Pinpoint the cell where the given text exists, returning its [X, Y] midpoint coordinate. 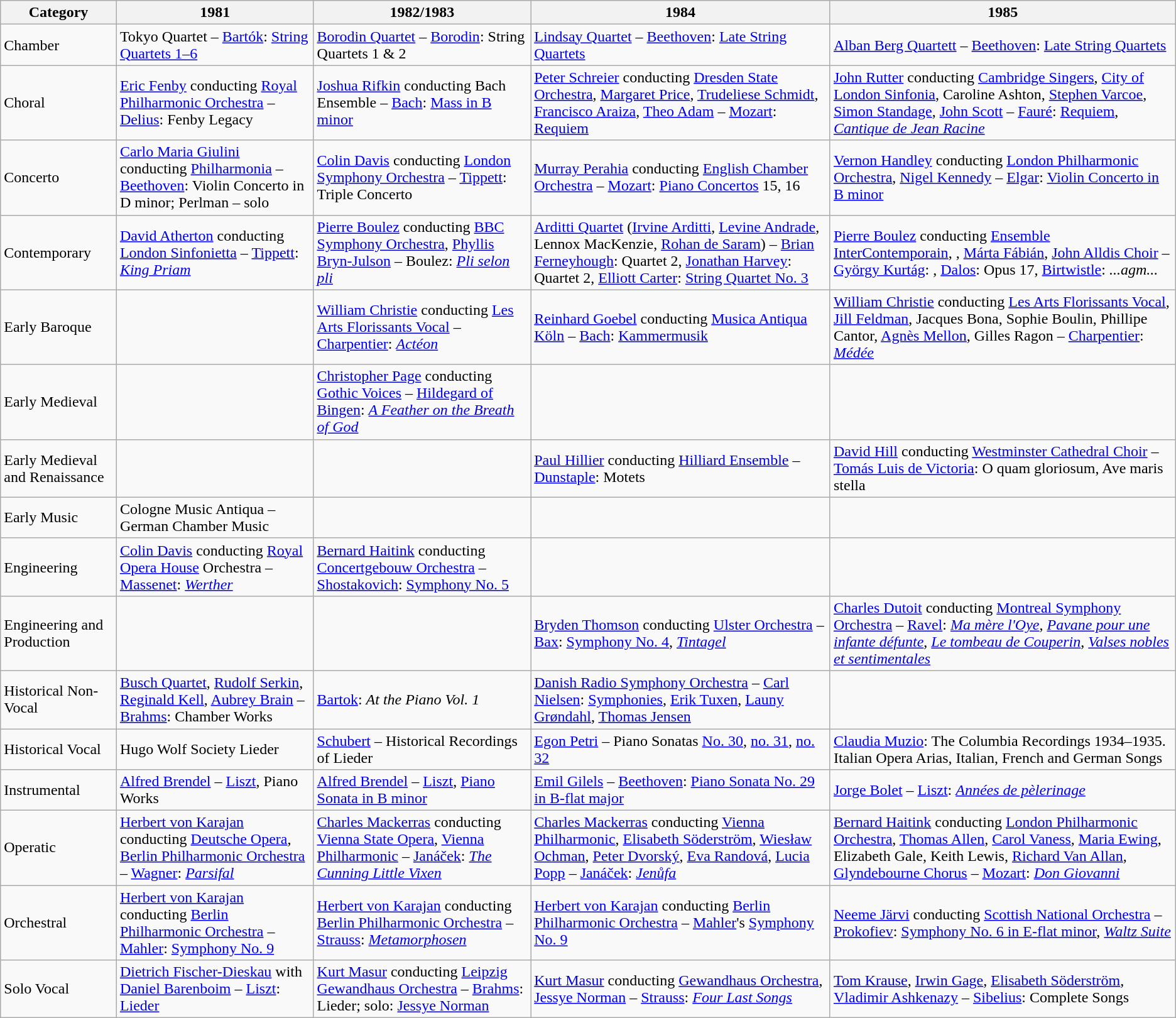
1984 [681, 13]
Early Music [59, 518]
Pierre Boulez conducting BBC Symphony Orchestra, Phyllis Bryn-Julson – Boulez: Pli selon pli [422, 253]
Lindsay Quartet – Beethoven: Late String Quartets [681, 45]
Jorge Bolet – Liszt: Années de pèlerinage [1003, 791]
Charles Mackerras conducting Vienna State Opera, Vienna Philharmonic – Janáček: The Cunning Little Vixen [422, 848]
Dietrich Fischer-Dieskau with Daniel Barenboim – Liszt: Lieder [215, 989]
Carlo Maria Giulini conducting Philharmonia – Beethoven: Violin Concerto in D minor; Perlman – solo [215, 177]
Historical Vocal [59, 749]
Hugo Wolf Society Lieder [215, 749]
William Christie conducting Les Arts Florissants Vocal – Charpentier: Actéon [422, 327]
Bernard Haitink conducting Concertgebouw Orchestra – Shostakovich: Symphony No. 5 [422, 567]
Alfred Brendel – Liszt, Piano Works [215, 791]
Colin Davis conducting London Symphony Orchestra – Tippett: Triple Concerto [422, 177]
1981 [215, 13]
Schubert – Historical Recordings of Lieder [422, 749]
Reinhard Goebel conducting Musica Antiqua Köln – Bach: Kammermusik [681, 327]
Emil Gilels – Beethoven: Piano Sonata No. 29 in B-flat major [681, 791]
Busch Quartet, Rudolf Serkin, Reginald Kell, Aubrey Brain – Brahms: Chamber Works [215, 699]
Early Baroque [59, 327]
Instrumental [59, 791]
Christopher Page conducting Gothic Voices – Hildegard of Bingen: A Feather on the Breath of God [422, 402]
Colin Davis conducting Royal Opera House Orchestra – Massenet: Werther [215, 567]
Herbert von Karajan conducting Deutsche Opera, Berlin Philharmonic Orchestra – Wagner: Parsifal [215, 848]
Peter Schreier conducting Dresden State Orchestra, Margaret Price, Trudeliese Schmidt, Francisco Araiza, Theo Adam – Mozart: Requiem [681, 103]
Eric Fenby conducting Royal Philharmonic Orchestra – Delius: Fenby Legacy [215, 103]
Choral [59, 103]
Engineering and Production [59, 633]
Murray Perahia conducting English Chamber Orchestra – Mozart: Piano Concertos 15, 16 [681, 177]
Paul Hillier conducting Hilliard Ensemble – Dunstaple: Motets [681, 468]
David Hill conducting Westminster Cathedral Choir – Tomás Luis de Victoria: O quam gloriosum, Ave maris stella [1003, 468]
Chamber [59, 45]
Charles Mackerras conducting Vienna Philharmonic, Elisabeth Söderström, Wiesław Ochman, Peter Dvorský, Eva Randová, Lucia Popp – Janáček: Jenůfa [681, 848]
Pierre Boulez conducting Ensemble InterContemporain, , Márta Fábián, John Alldis Choir – György Kurtág: , Dalos: Opus 17, Birtwistle: ...agm... [1003, 253]
Orchestral [59, 922]
Joshua Rifkin conducting Bach Ensemble – Bach: Mass in B minor [422, 103]
Concerto [59, 177]
Contemporary [59, 253]
Historical Non-Vocal [59, 699]
Bryden Thomson conducting Ulster Orchestra – Bax: Symphony No. 4, Tintagel [681, 633]
Early Medieval [59, 402]
Claudia Muzio: The Columbia Recordings 1934–1935. Italian Opera Arias, Italian, French and German Songs [1003, 749]
David Atherton conducting London Sinfonietta – Tippett: King Priam [215, 253]
Herbert von Karajan conducting Berlin Philharmonic Orchestra – Mahler's Symphony No. 9 [681, 922]
Neeme Järvi conducting Scottish National Orchestra – Prokofiev: Symphony No. 6 in E-flat minor, Waltz Suite [1003, 922]
Danish Radio Symphony Orchestra – Carl Nielsen: Symphonies, Erik Tuxen, Launy Grøndahl, Thomas Jensen [681, 699]
Operatic [59, 848]
1985 [1003, 13]
Alfred Brendel – Liszt, Piano Sonata in B minor [422, 791]
Cologne Music Antiqua – German Chamber Music [215, 518]
Borodin Quartet – Borodin: String Quartets 1 & 2 [422, 45]
Tokyo Quartet – Bartók: String Quartets 1–6 [215, 45]
Tom Krause, Irwin Gage, Elisabeth Söderström, Vladimir Ashkenazy – Sibelius: Complete Songs [1003, 989]
Vernon Handley conducting London Philharmonic Orchestra, Nigel Kennedy – Elgar: Violin Concerto in B minor [1003, 177]
Egon Petri – Piano Sonatas No. 30, no. 31, no. 32 [681, 749]
Herbert von Karajan conducting Berlin Philharmonic Orchestra – Strauss: Metamorphosen [422, 922]
Kurt Masur conducting Leipzig Gewandhaus Orchestra – Brahms: Lieder; solo: Jessye Norman [422, 989]
Alban Berg Quartett – Beethoven: Late String Quartets [1003, 45]
Early Medieval and Renaissance [59, 468]
Kurt Masur conducting Gewandhaus Orchestra, Jessye Norman – Strauss: Four Last Songs [681, 989]
1982/1983 [422, 13]
Bartok: At the Piano Vol. 1 [422, 699]
Engineering [59, 567]
Solo Vocal [59, 989]
Herbert von Karajan conducting Berlin Philharmonic Orchestra – Mahler: Symphony No. 9 [215, 922]
Category [59, 13]
